Output the [x, y] coordinate of the center of the cell containing the given text.  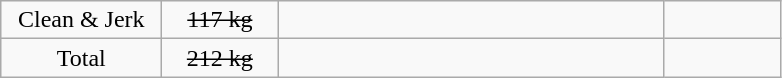
117 kg [220, 20]
212 kg [220, 58]
Total [82, 58]
Clean & Jerk [82, 20]
